Detect which cell encompasses the target text, then output its (X, Y) center coordinate. 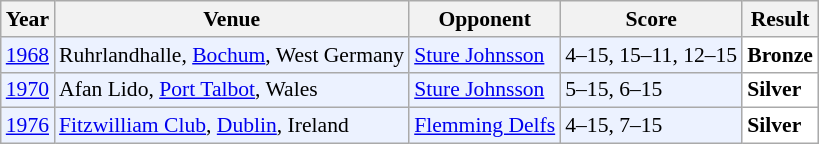
Fitzwilliam Club, Dublin, Ireland (232, 126)
5–15, 6–15 (651, 90)
Year (28, 19)
Ruhrlandhalle, Bochum, West Germany (232, 55)
Venue (232, 19)
4–15, 15–11, 12–15 (651, 55)
Result (780, 19)
Score (651, 19)
1968 (28, 55)
Bronze (780, 55)
1976 (28, 126)
Flemming Delfs (484, 126)
1970 (28, 90)
Opponent (484, 19)
Afan Lido, Port Talbot, Wales (232, 90)
4–15, 7–15 (651, 126)
